Detect which cell encompasses the target text, then output its (x, y) center coordinate. 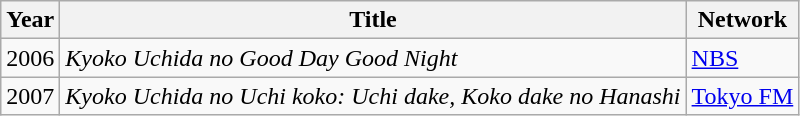
Network (742, 20)
Kyoko Uchida no Uchi koko: Uchi dake, Koko dake no Hanashi (373, 96)
Kyoko Uchida no Good Day Good Night (373, 58)
NBS (742, 58)
Tokyo FM (742, 96)
2007 (30, 96)
2006 (30, 58)
Year (30, 20)
Title (373, 20)
